Provide the [X, Y] coordinate of the cell's center where the given text is located.  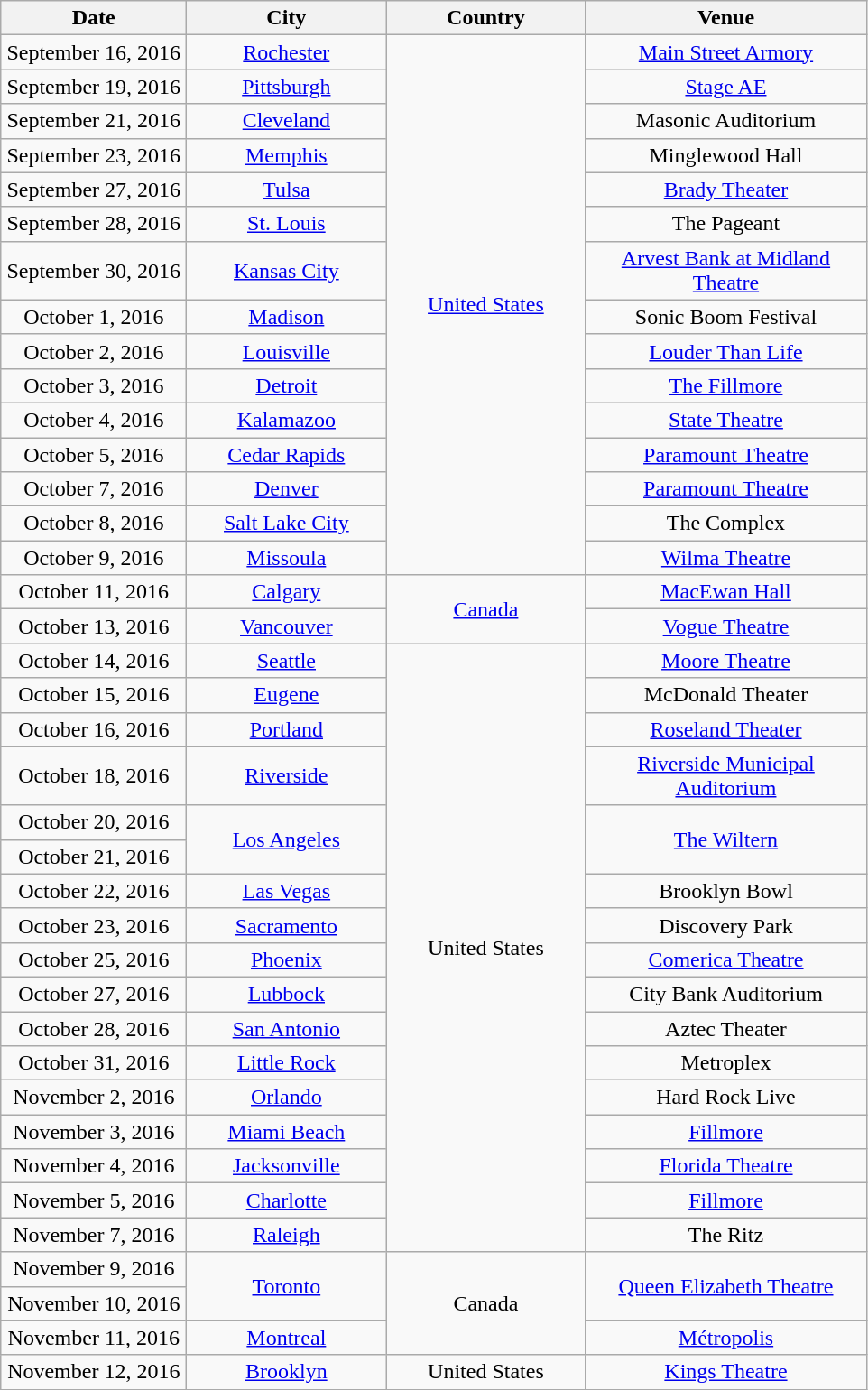
Cleveland [287, 121]
September 28, 2016 [94, 224]
Minglewood Hall [725, 155]
Jacksonville [287, 1166]
The Pageant [725, 224]
City Bank Auditorium [725, 994]
Little Rock [287, 1063]
October 2, 2016 [94, 351]
Orlando [287, 1098]
Kings Theatre [725, 1372]
November 9, 2016 [94, 1269]
Detroit [287, 385]
Riverside Municipal Auditorium [725, 776]
October 21, 2016 [94, 857]
Aztec Theater [725, 1028]
November 7, 2016 [94, 1235]
Sacramento [287, 925]
September 16, 2016 [94, 52]
October 15, 2016 [94, 695]
San Antonio [287, 1028]
October 11, 2016 [94, 592]
October 22, 2016 [94, 891]
Louder Than Life [725, 351]
November 12, 2016 [94, 1372]
Métropolis [725, 1338]
October 31, 2016 [94, 1063]
September 27, 2016 [94, 190]
November 11, 2016 [94, 1338]
Roseland Theater [725, 729]
October 4, 2016 [94, 420]
Las Vegas [287, 891]
Vancouver [287, 626]
October 1, 2016 [94, 317]
October 5, 2016 [94, 454]
October 25, 2016 [94, 959]
Metroplex [725, 1063]
September 30, 2016 [94, 271]
Brady Theater [725, 190]
Memphis [287, 155]
Rochester [287, 52]
September 19, 2016 [94, 87]
October 9, 2016 [94, 558]
Riverside [287, 776]
State Theatre [725, 420]
Madison [287, 317]
October 3, 2016 [94, 385]
October 23, 2016 [94, 925]
Main Street Armory [725, 52]
Arvest Bank at Midland Theatre [725, 271]
Cedar Rapids [287, 454]
Brooklyn Bowl [725, 891]
The Fillmore [725, 385]
Moore Theatre [725, 661]
Miami Beach [287, 1132]
McDonald Theater [725, 695]
Eugene [287, 695]
Denver [287, 489]
October 27, 2016 [94, 994]
City [287, 18]
Kalamazoo [287, 420]
Brooklyn [287, 1372]
Venue [725, 18]
Kansas City [287, 271]
Florida Theatre [725, 1166]
Queen Elizabeth Theatre [725, 1286]
Pittsburgh [287, 87]
Wilma Theatre [725, 558]
October 20, 2016 [94, 822]
The Ritz [725, 1235]
The Complex [725, 524]
St. Louis [287, 224]
Comerica Theatre [725, 959]
Raleigh [287, 1235]
Lubbock [287, 994]
October 16, 2016 [94, 729]
Country [485, 18]
Missoula [287, 558]
Calgary [287, 592]
Tulsa [287, 190]
Montreal [287, 1338]
Louisville [287, 351]
The Wiltern [725, 839]
Date [94, 18]
Seattle [287, 661]
October 8, 2016 [94, 524]
Salt Lake City [287, 524]
Hard Rock Live [725, 1098]
October 28, 2016 [94, 1028]
September 23, 2016 [94, 155]
Sonic Boom Festival [725, 317]
November 3, 2016 [94, 1132]
Los Angeles [287, 839]
Charlotte [287, 1200]
November 2, 2016 [94, 1098]
Portland [287, 729]
November 10, 2016 [94, 1303]
Phoenix [287, 959]
November 4, 2016 [94, 1166]
Discovery Park [725, 925]
October 18, 2016 [94, 776]
September 21, 2016 [94, 121]
October 13, 2016 [94, 626]
Toronto [287, 1286]
October 7, 2016 [94, 489]
MacEwan Hall [725, 592]
October 14, 2016 [94, 661]
November 5, 2016 [94, 1200]
Stage AE [725, 87]
Vogue Theatre [725, 626]
Masonic Auditorium [725, 121]
